Extract the [X, Y] coordinate from the center of the cell holding the provided text.  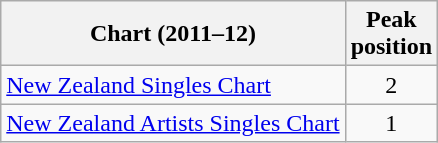
1 [391, 123]
2 [391, 85]
New Zealand Singles Chart [173, 85]
Chart (2011–12) [173, 34]
Peakposition [391, 34]
New Zealand Artists Singles Chart [173, 123]
